Provide the (X, Y) coordinate of the cell's center where the given text is located.  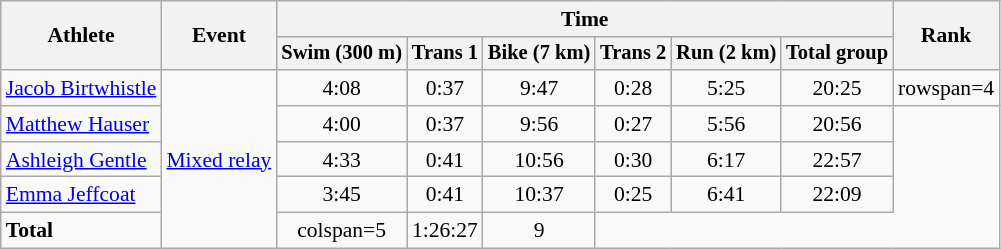
20:56 (837, 124)
6:41 (726, 195)
4:33 (341, 160)
Athlete (82, 36)
22:09 (837, 195)
Total group (837, 54)
Swim (300 m) (341, 54)
Ashleigh Gentle (82, 160)
Rank (946, 36)
Time (584, 19)
0:27 (633, 124)
6:17 (726, 160)
Trans 1 (445, 54)
Emma Jeffcoat (82, 195)
5:56 (726, 124)
Bike (7 km) (539, 54)
5:25 (726, 88)
colspan=5 (341, 231)
9 (539, 231)
Jacob Birtwhistle (82, 88)
Event (218, 36)
Total (82, 231)
Mixed relay (218, 159)
9:56 (539, 124)
0:30 (633, 160)
0:28 (633, 88)
0:25 (633, 195)
rowspan=4 (946, 88)
9:47 (539, 88)
Matthew Hauser (82, 124)
20:25 (837, 88)
10:56 (539, 160)
4:08 (341, 88)
4:00 (341, 124)
3:45 (341, 195)
10:37 (539, 195)
Trans 2 (633, 54)
1:26:27 (445, 231)
Run (2 km) (726, 54)
22:57 (837, 160)
